Identify which cell holds the provided text, then report its [x, y] central coordinate. 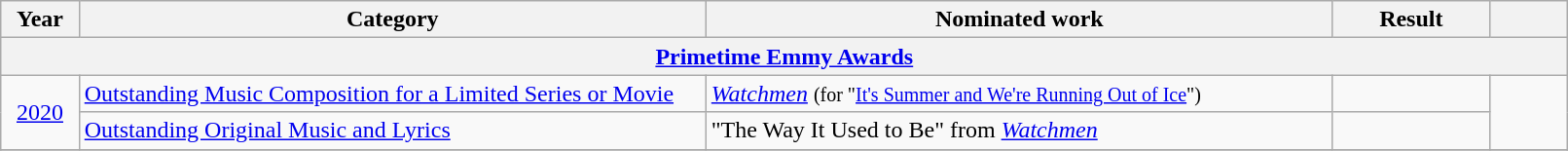
Primetime Emmy Awards [784, 57]
Nominated work [1019, 19]
"The Way It Used to Be" from Watchmen [1019, 131]
Outstanding Original Music and Lyrics [392, 131]
2020 [40, 112]
Year [40, 19]
Category [392, 19]
Outstanding Music Composition for a Limited Series or Movie [392, 94]
Watchmen (for "It's Summer and We're Running Out of Ice") [1019, 94]
Result [1411, 19]
